Provide the (x, y) coordinate of the cell's center where the given text is located.  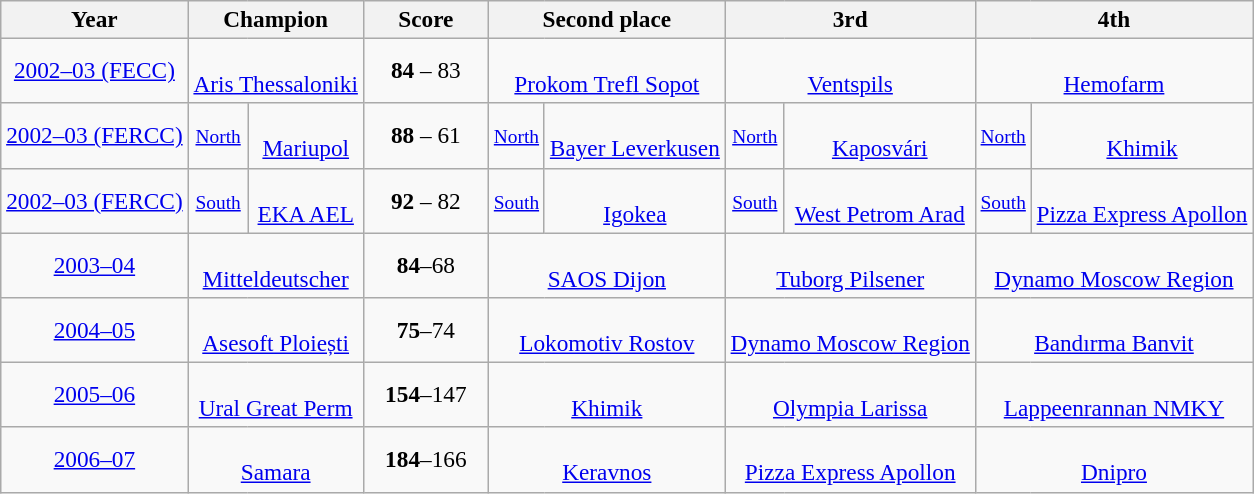
Champion (276, 19)
Prokom Trefl Sopot (606, 70)
88 – 61 (426, 136)
Bandırma Banvit (1114, 330)
EKA AEL (306, 200)
SAOS Dijon (606, 264)
Ural Great Perm (276, 394)
84–68 (426, 264)
Mariupol (306, 136)
2003–04 (94, 264)
2005–06 (94, 394)
154–147 (426, 394)
Tuborg Pilsener (850, 264)
2006–07 (94, 460)
Aris Thessaloniki (276, 70)
Lokomotiv Rostov (606, 330)
Score (426, 19)
75–74 (426, 330)
84 – 83 (426, 70)
Mitteldeutscher (276, 264)
Olympia Larissa (850, 394)
Samara (276, 460)
Ventspils (850, 70)
Lappeenrannan NMKY (1114, 394)
Asesoft Ploiești (276, 330)
2002–03 (FECC) (94, 70)
West Petrom Arad (880, 200)
Year (94, 19)
3rd (850, 19)
Kaposvári (880, 136)
4th (1114, 19)
Second place (606, 19)
92 – 82 (426, 200)
Bayer Leverkusen (634, 136)
Keravnos (606, 460)
184–166 (426, 460)
Dnipro (1114, 460)
Hemofarm (1114, 70)
2004–05 (94, 330)
Igokea (634, 200)
